Scan for the cell matching the given text and deliver its (X, Y) coordinate at center. 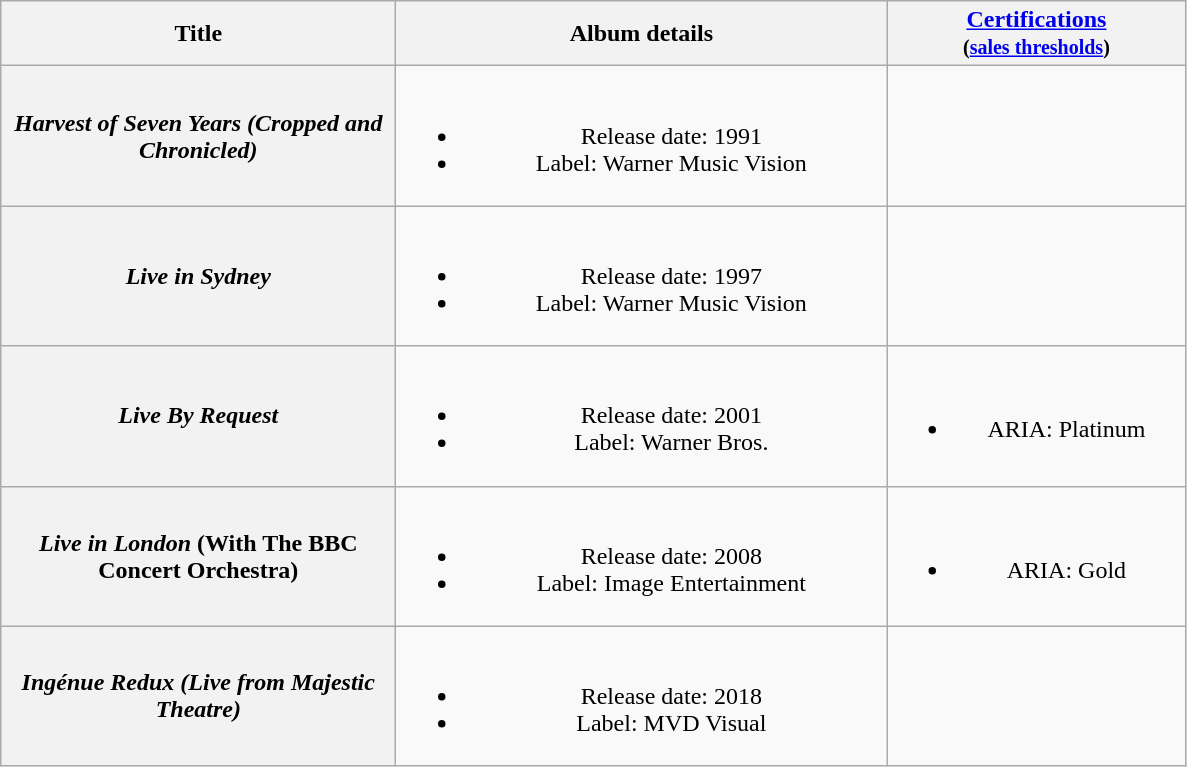
Ingénue Redux (Live from Majestic Theatre) (198, 696)
Harvest of Seven Years (Cropped and Chronicled) (198, 136)
Release date: 2008Label: Image Entertainment (642, 556)
Live in Sydney (198, 276)
Live By Request (198, 416)
Release date: 2001Label: Warner Bros. (642, 416)
Title (198, 34)
Release date: 1997Label: Warner Music Vision (642, 276)
Certifications(sales thresholds) (1036, 34)
Release date: 1991Label: Warner Music Vision (642, 136)
Live in London (With The BBC Concert Orchestra) (198, 556)
ARIA: Platinum (1036, 416)
Release date: 2018Label: MVD Visual (642, 696)
Album details (642, 34)
ARIA: Gold (1036, 556)
